From the cell containing the given text, extract its center point as (X, Y) coordinate. 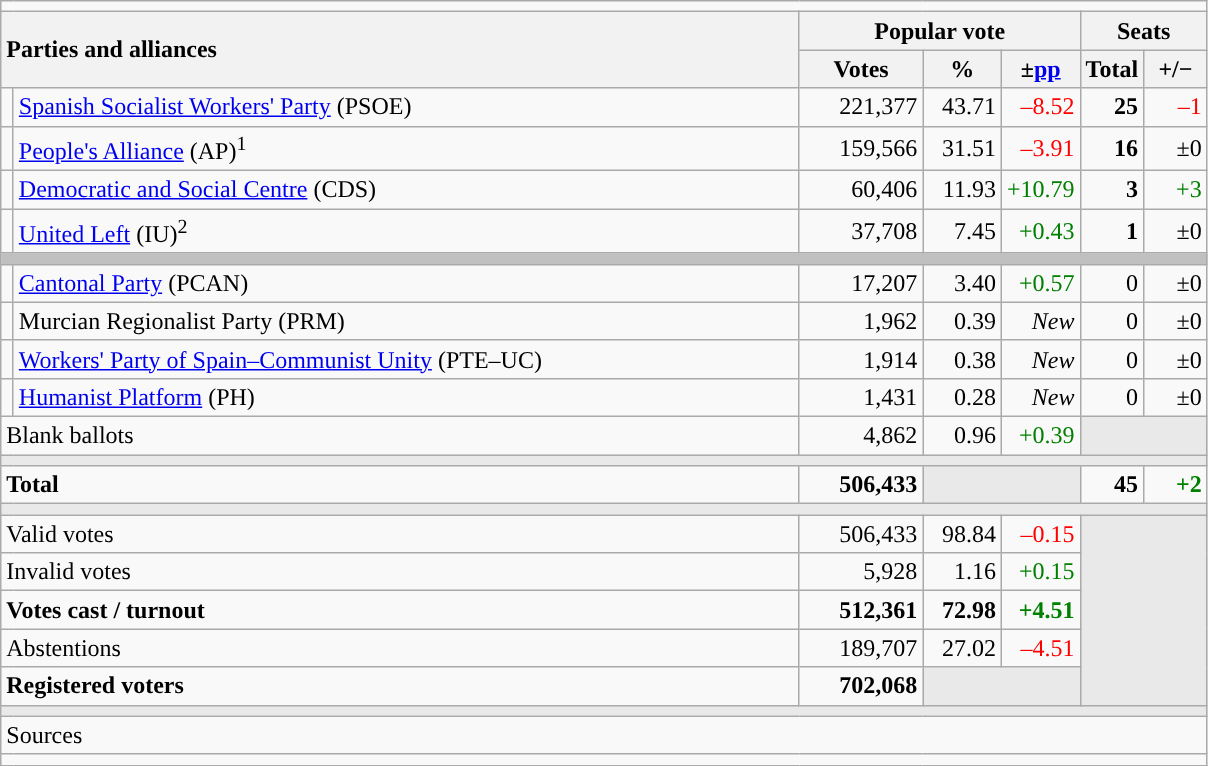
1 (1112, 232)
159,566 (861, 148)
Votes cast / turnout (400, 610)
+/− (1176, 69)
Humanist Platform (PH) (406, 397)
+0.43 (1040, 232)
3 (1112, 190)
25 (1112, 107)
17,207 (861, 283)
Popular vote (940, 31)
3.40 (962, 283)
Parties and alliances (400, 50)
98.84 (962, 534)
+10.79 (1040, 190)
16 (1112, 148)
4,862 (861, 435)
+0.15 (1040, 572)
Blank ballots (400, 435)
512,361 (861, 610)
±pp (1040, 69)
37,708 (861, 232)
Invalid votes (400, 572)
0.96 (962, 435)
Registered voters (400, 686)
45 (1112, 485)
United Left (IU)2 (406, 232)
7.45 (962, 232)
–4.51 (1040, 648)
27.02 (962, 648)
% (962, 69)
0.38 (962, 359)
31.51 (962, 148)
–0.15 (1040, 534)
Democratic and Social Centre (CDS) (406, 190)
43.71 (962, 107)
Valid votes (400, 534)
1.16 (962, 572)
72.98 (962, 610)
702,068 (861, 686)
1,914 (861, 359)
60,406 (861, 190)
Votes (861, 69)
+0.39 (1040, 435)
0.39 (962, 321)
–8.52 (1040, 107)
Abstentions (400, 648)
0.28 (962, 397)
+2 (1176, 485)
Spanish Socialist Workers' Party (PSOE) (406, 107)
–3.91 (1040, 148)
+4.51 (1040, 610)
Seats (1144, 31)
People's Alliance (AP)1 (406, 148)
Cantonal Party (PCAN) (406, 283)
Murcian Regionalist Party (PRM) (406, 321)
5,928 (861, 572)
1,431 (861, 397)
11.93 (962, 190)
221,377 (861, 107)
189,707 (861, 648)
–1 (1176, 107)
Workers' Party of Spain–Communist Unity (PTE–UC) (406, 359)
+0.57 (1040, 283)
1,962 (861, 321)
Sources (604, 735)
+3 (1176, 190)
